Capture the cell that displays the provided text and extract its (X, Y) central coordinate. 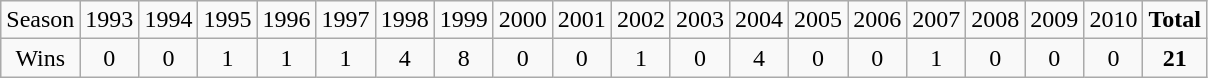
Season (40, 20)
2002 (640, 20)
2008 (996, 20)
1997 (346, 20)
Total (1175, 20)
2000 (522, 20)
Wins (40, 58)
1995 (228, 20)
1994 (168, 20)
21 (1175, 58)
2009 (1054, 20)
2004 (758, 20)
1996 (286, 20)
2003 (700, 20)
2007 (936, 20)
2005 (818, 20)
2001 (582, 20)
1999 (464, 20)
8 (464, 58)
2006 (878, 20)
1998 (404, 20)
1993 (110, 20)
2010 (1114, 20)
